Return (X, Y) of the center of cell containing provided text 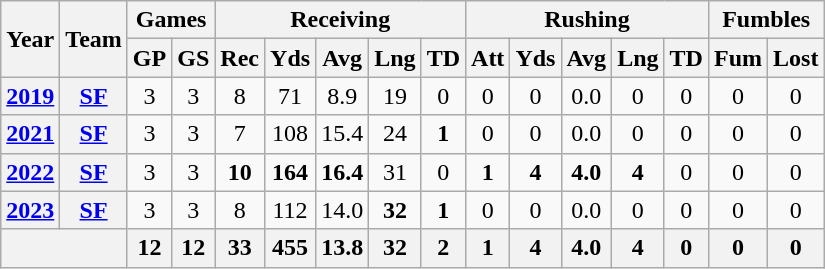
14.0 (342, 210)
2022 (30, 172)
Games (170, 20)
Att (488, 58)
GS (194, 58)
24 (395, 134)
Receiving (340, 20)
455 (290, 248)
13.8 (342, 248)
33 (240, 248)
GP (149, 58)
15.4 (342, 134)
8.9 (342, 96)
2021 (30, 134)
31 (395, 172)
2019 (30, 96)
108 (290, 134)
2023 (30, 210)
2 (443, 248)
19 (395, 96)
112 (290, 210)
Team (94, 39)
Lost (796, 58)
Fum (738, 58)
7 (240, 134)
Rushing (588, 20)
Fumbles (766, 20)
Rec (240, 58)
71 (290, 96)
10 (240, 172)
Year (30, 39)
16.4 (342, 172)
164 (290, 172)
